Search for the cell housing the specified text and yield its (X, Y) center coordinate. 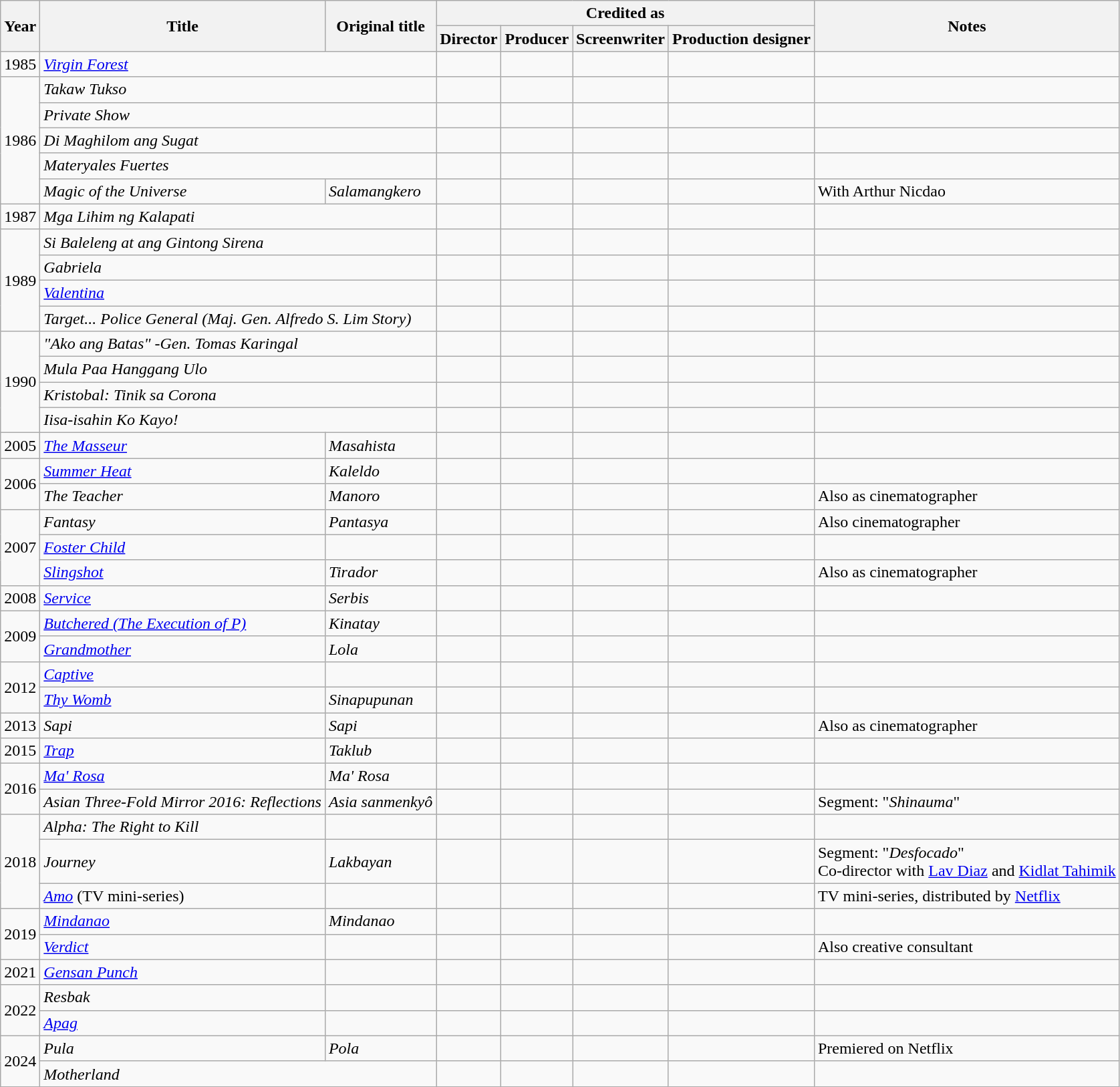
Target... Police General (Maj. Gen. Alfredo S. Lim Story) (238, 319)
Pula (183, 1048)
With Arthur Nicdao (966, 191)
Journey (183, 862)
Mga Lihim ng Kalapati (238, 216)
Tirador (380, 573)
2021 (20, 972)
2018 (20, 862)
Director (469, 39)
2016 (20, 789)
Resbak (183, 997)
Title (183, 26)
Masahista (380, 446)
Segment: "Shinauma" (966, 802)
Kaleldo (380, 471)
Year (20, 26)
Iisa-isahin Ko Kayo! (238, 420)
1985 (20, 64)
2008 (20, 598)
2006 (20, 484)
Lakbayan (380, 862)
Taklub (380, 751)
2012 (20, 687)
Kristobal: Tinik sa Corona (238, 395)
Kinatay (380, 623)
Private Show (238, 115)
2024 (20, 1061)
Producer (537, 39)
Fantasy (183, 522)
Serbis (380, 598)
Credited as (625, 13)
Notes (966, 26)
Service (183, 598)
2015 (20, 751)
Takaw Tukso (238, 90)
2019 (20, 934)
1990 (20, 382)
Thy Womb (183, 700)
Motherland (238, 1074)
Grandmother (183, 649)
Salamangkero (380, 191)
1987 (20, 216)
Slingshot (183, 573)
Mula Paa Hanggang Ulo (238, 369)
Materyales Fuertes (238, 166)
Gabriela (238, 267)
Si Baleleng at ang Gintong Sirena (238, 242)
2009 (20, 636)
Valentina (238, 293)
Foster Child (183, 547)
1989 (20, 280)
Alpha: The Right to Kill (183, 827)
Verdict (183, 947)
Pantasya (380, 522)
Butchered (The Execution of P) (183, 623)
The Teacher (183, 496)
Virgin Forest (238, 64)
Magic of the Universe (183, 191)
Lola (380, 649)
Segment: "Desfocado"Co-director with Lav Diaz and Kidlat Tahimik (966, 862)
1986 (20, 140)
Summer Heat (183, 471)
2022 (20, 1010)
2007 (20, 547)
Production designer (741, 39)
TV mini-series, distributed by Netflix (966, 896)
Also cinematographer (966, 522)
Original title (380, 26)
2013 (20, 725)
Asian Three-Fold Mirror 2016: Reflections (183, 802)
Gensan Punch (183, 972)
Trap (183, 751)
Screenwriter (621, 39)
Captive (183, 674)
2005 (20, 446)
"Ako ang Batas" -Gen. Tomas Karingal (238, 344)
Also creative consultant (966, 947)
Amo (TV mini-series) (183, 896)
Asia sanmenkyô (380, 802)
Manoro (380, 496)
Premiered on Netflix (966, 1048)
Apag (183, 1023)
Sinapupunan (380, 700)
The Masseur (183, 446)
Di Maghilom ang Sugat (238, 140)
Pola (380, 1048)
